Find where the given text appears and provide that cell's center as (x, y) coordinate. 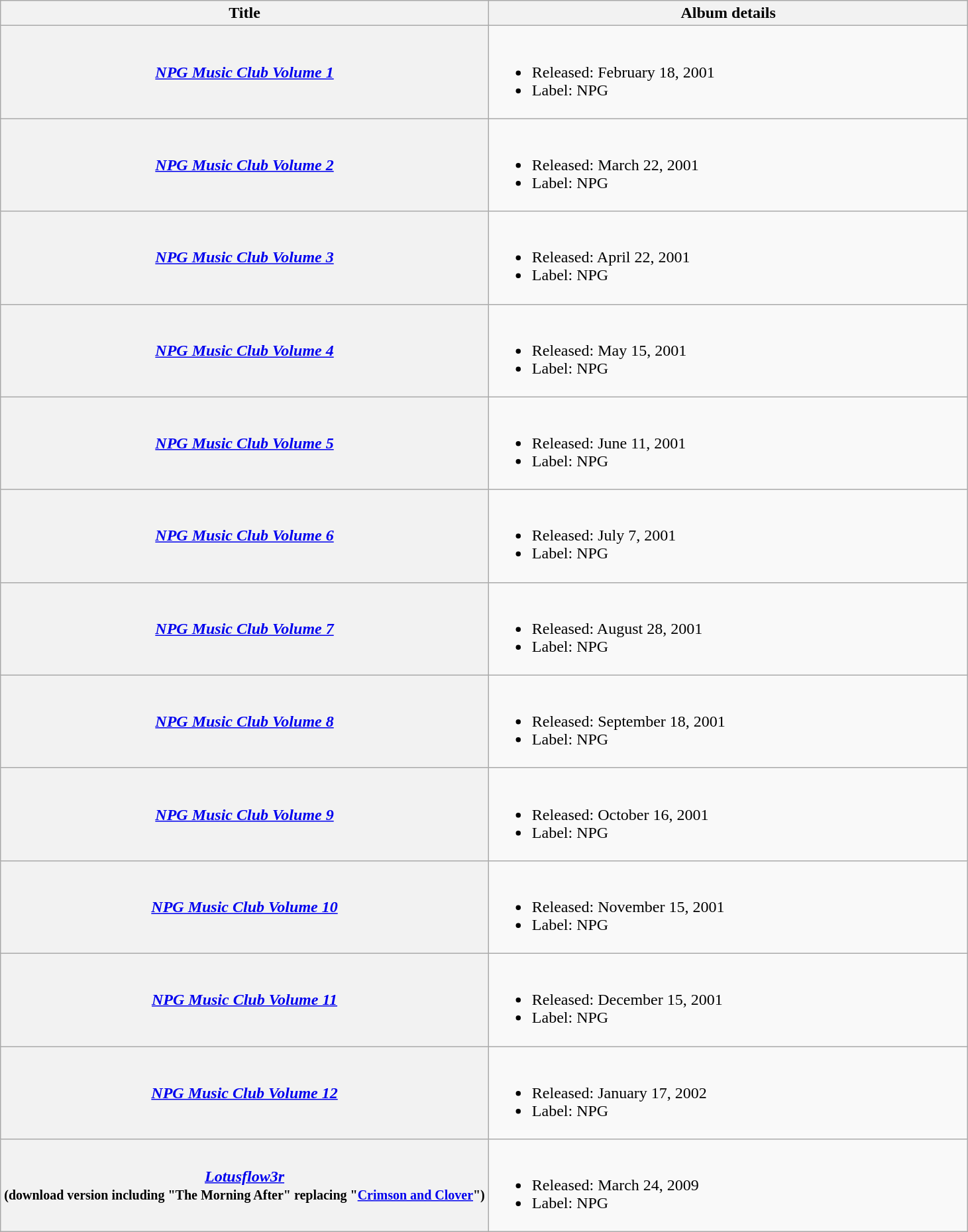
Released: September 18, 2001Label: NPG (728, 721)
Released: May 15, 2001Label: NPG (728, 350)
NPG Music Club Volume 1 (245, 72)
NPG Music Club Volume 5 (245, 443)
Released: January 17, 2002Label: NPG (728, 1093)
NPG Music Club Volume 7 (245, 629)
Released: February 18, 2001Label: NPG (728, 72)
Released: October 16, 2001Label: NPG (728, 814)
Released: April 22, 2001Label: NPG (728, 258)
NPG Music Club Volume 6 (245, 536)
NPG Music Club Volume 2 (245, 165)
Released: August 28, 2001Label: NPG (728, 629)
Lotusflow3r (download version including "The Morning After" replacing "Crimson and Clover") (245, 1186)
Album details (728, 13)
Released: November 15, 2001Label: NPG (728, 907)
Released: December 15, 2001Label: NPG (728, 1000)
Released: July 7, 2001Label: NPG (728, 536)
NPG Music Club Volume 9 (245, 814)
Title (245, 13)
NPG Music Club Volume 3 (245, 258)
NPG Music Club Volume 11 (245, 1000)
Released: March 24, 2009Label: NPG (728, 1186)
NPG Music Club Volume 8 (245, 721)
Released: March 22, 2001Label: NPG (728, 165)
Released: June 11, 2001Label: NPG (728, 443)
NPG Music Club Volume 4 (245, 350)
NPG Music Club Volume 10 (245, 907)
NPG Music Club Volume 12 (245, 1093)
